From the cell containing the given text, extract its center point as (X, Y) coordinate. 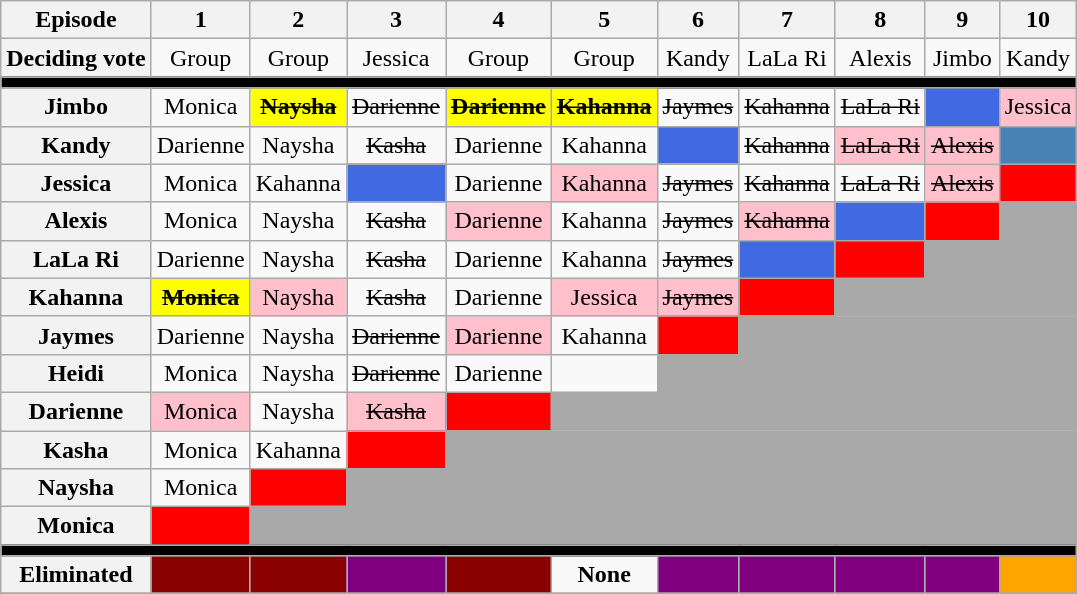
2 (298, 20)
Episode (76, 20)
10 (1038, 20)
4 (499, 20)
1 (200, 20)
6 (698, 20)
Eliminated (76, 575)
Heidi (76, 373)
None (604, 575)
3 (396, 20)
7 (787, 20)
8 (880, 20)
Deciding vote (76, 58)
9 (962, 20)
5 (604, 20)
